Return (X, Y) of the center of cell containing provided text 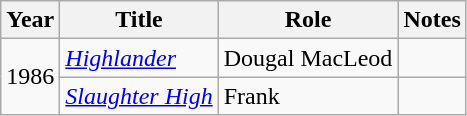
Dougal MacLeod (308, 58)
Slaughter High (139, 96)
Role (308, 20)
1986 (30, 77)
Notes (432, 20)
Highlander (139, 58)
Title (139, 20)
Frank (308, 96)
Year (30, 20)
